Determine the [x, y] coordinate at the center of the cell enclosing the given text.  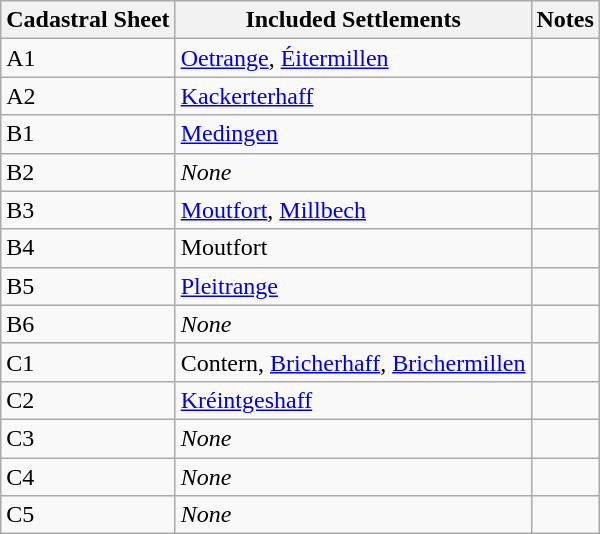
A1 [88, 58]
B3 [88, 210]
A2 [88, 96]
Cadastral Sheet [88, 20]
Contern, Bricherhaff, Brichermillen [353, 362]
Medingen [353, 134]
Notes [565, 20]
Kréintgeshaff [353, 400]
C3 [88, 438]
B5 [88, 286]
Pleitrange [353, 286]
C5 [88, 515]
B6 [88, 324]
C4 [88, 477]
Kackerterhaff [353, 96]
Included Settlements [353, 20]
C1 [88, 362]
B2 [88, 172]
Moutfort, Millbech [353, 210]
C2 [88, 400]
B1 [88, 134]
Oetrange, Éitermillen [353, 58]
Moutfort [353, 248]
B4 [88, 248]
